Detect which cell encompasses the target text, then output its (X, Y) center coordinate. 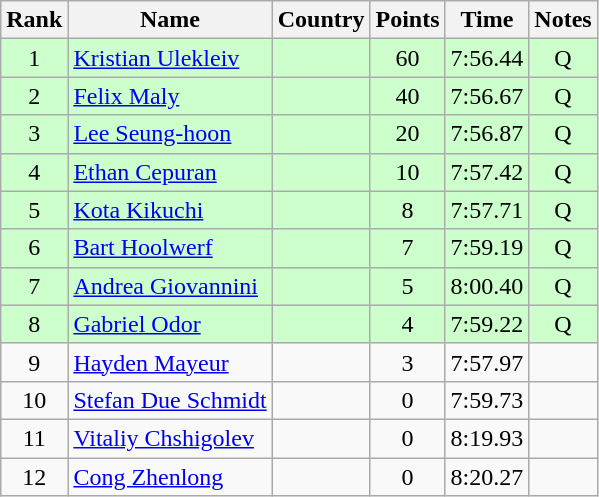
1 (34, 58)
2 (34, 96)
7:56.87 (487, 134)
Cong Zhenlong (170, 477)
Andrea Giovannini (170, 286)
Kristian Ulekleiv (170, 58)
7:57.42 (487, 172)
9 (34, 362)
60 (408, 58)
Felix Maly (170, 96)
7:56.44 (487, 58)
Lee Seung-hoon (170, 134)
Kota Kikuchi (170, 210)
7:56.67 (487, 96)
Vitaliy Chshigolev (170, 438)
8:20.27 (487, 477)
8:19.93 (487, 438)
Hayden Mayeur (170, 362)
Gabriel Odor (170, 324)
7:59.19 (487, 248)
7:57.97 (487, 362)
6 (34, 248)
7:59.22 (487, 324)
7:57.71 (487, 210)
Ethan Cepuran (170, 172)
Notes (563, 20)
Rank (34, 20)
Name (170, 20)
7:59.73 (487, 400)
20 (408, 134)
Country (321, 20)
11 (34, 438)
Stefan Due Schmidt (170, 400)
Bart Hoolwerf (170, 248)
Time (487, 20)
Points (408, 20)
8:00.40 (487, 286)
40 (408, 96)
12 (34, 477)
